Locate the cell with the specified text and output its [x, y] center coordinate. 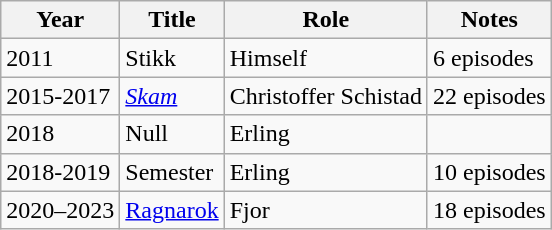
Title [172, 20]
18 episodes [489, 210]
Fjor [326, 210]
2020–2023 [60, 210]
6 episodes [489, 58]
Role [326, 20]
Null [172, 134]
Skam [172, 96]
Year [60, 20]
2018-2019 [60, 172]
Stikk [172, 58]
Semester [172, 172]
22 episodes [489, 96]
2015-2017 [60, 96]
Christoffer Schistad [326, 96]
10 episodes [489, 172]
2018 [60, 134]
Ragnarok [172, 210]
Notes [489, 20]
Himself [326, 58]
2011 [60, 58]
